Detect which cell encompasses the target text, then output its [x, y] center coordinate. 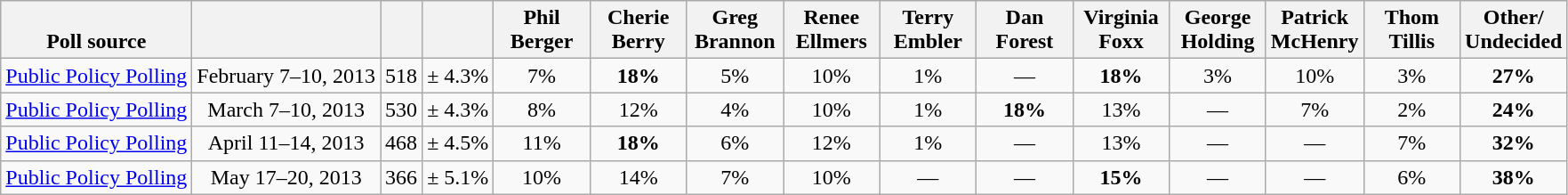
PhilBerger [543, 30]
March 7–10, 2013 [286, 110]
± 5.1% [458, 177]
ReneeEllmers [832, 30]
468 [402, 143]
May 17–20, 2013 [286, 177]
CherieBerry [639, 30]
GeorgeHolding [1218, 30]
32% [1514, 143]
April 11–14, 2013 [286, 143]
2% [1412, 110]
14% [639, 177]
4% [735, 110]
530 [402, 110]
24% [1514, 110]
38% [1514, 177]
ThomTillis [1412, 30]
DanForest [1025, 30]
Poll source [96, 30]
366 [402, 177]
11% [543, 143]
VirginiaFoxx [1121, 30]
TerryEmbler [929, 30]
15% [1121, 177]
February 7–10, 2013 [286, 76]
518 [402, 76]
GregBrannon [735, 30]
8% [543, 110]
5% [735, 76]
27% [1514, 76]
Other/Undecided [1514, 30]
± 4.5% [458, 143]
PatrickMcHenry [1315, 30]
